Identify which cell holds the provided text, then report its (X, Y) central coordinate. 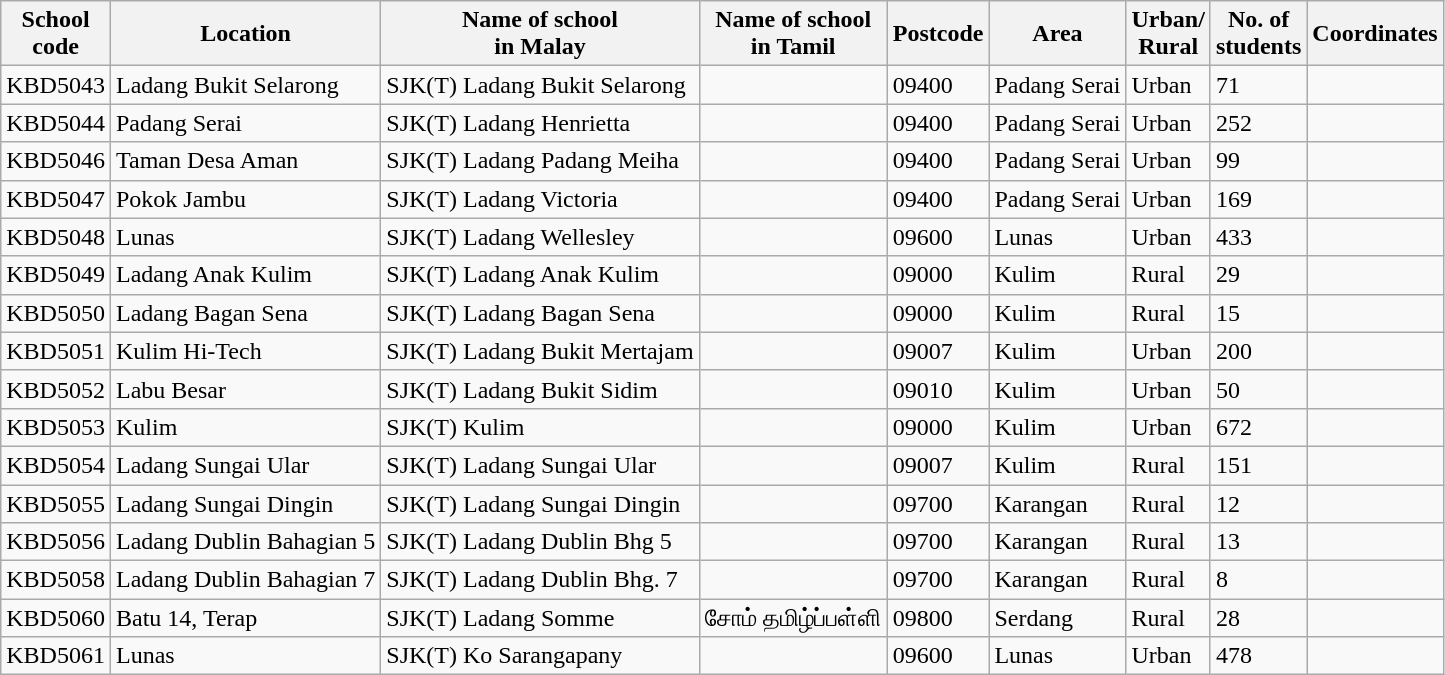
Coordinates (1375, 34)
KBD5054 (56, 465)
KBD5055 (56, 503)
SJK(T) Ladang Dublin Bhg. 7 (540, 580)
Location (245, 34)
KBD5052 (56, 389)
SJK(T) Ladang Bukit Sidim (540, 389)
KBD5048 (56, 237)
252 (1258, 123)
50 (1258, 389)
KBD5060 (56, 618)
Name of schoolin Tamil (793, 34)
KBD5046 (56, 161)
Name of schoolin Malay (540, 34)
KBD5053 (56, 427)
SJK(T) Ladang Henrietta (540, 123)
SJK(T) Ladang Bagan Sena (540, 313)
SJK(T) Ladang Bukit Selarong (540, 85)
SJK(T) Ladang Wellesley (540, 237)
99 (1258, 161)
09010 (938, 389)
Pokok Jambu (245, 199)
SJK(T) Ladang Padang Meiha (540, 161)
Serdang (1058, 618)
சோம் தமிழ்ப்பள்ளி (793, 618)
29 (1258, 275)
Taman Desa Aman (245, 161)
SJK(T) Ladang Victoria (540, 199)
28 (1258, 618)
Postcode (938, 34)
SJK(T) Ladang Somme (540, 618)
71 (1258, 85)
09800 (938, 618)
Kulim Hi-Tech (245, 351)
Batu 14, Terap (245, 618)
Ladang Dublin Bahagian 5 (245, 542)
SJK(T) Ladang Anak Kulim (540, 275)
13 (1258, 542)
Ladang Sungai Dingin (245, 503)
KBD5047 (56, 199)
SJK(T) Ladang Sungai Ular (540, 465)
12 (1258, 503)
433 (1258, 237)
SJK(T) Ko Sarangapany (540, 656)
8 (1258, 580)
Ladang Bagan Sena (245, 313)
SJK(T) Ladang Dublin Bhg 5 (540, 542)
KBD5061 (56, 656)
SJK(T) Ladang Sungai Dingin (540, 503)
KBD5058 (56, 580)
KBD5051 (56, 351)
Labu Besar (245, 389)
Urban/Rural (1168, 34)
151 (1258, 465)
Area (1058, 34)
Schoolcode (56, 34)
478 (1258, 656)
SJK(T) Ladang Bukit Mertajam (540, 351)
KBD5043 (56, 85)
No. ofstudents (1258, 34)
KBD5049 (56, 275)
15 (1258, 313)
Ladang Anak Kulim (245, 275)
KBD5056 (56, 542)
672 (1258, 427)
KBD5050 (56, 313)
169 (1258, 199)
KBD5044 (56, 123)
Ladang Bukit Selarong (245, 85)
Ladang Dublin Bahagian 7 (245, 580)
SJK(T) Kulim (540, 427)
Ladang Sungai Ular (245, 465)
200 (1258, 351)
